Search for the cell housing the specified text and yield its [x, y] center coordinate. 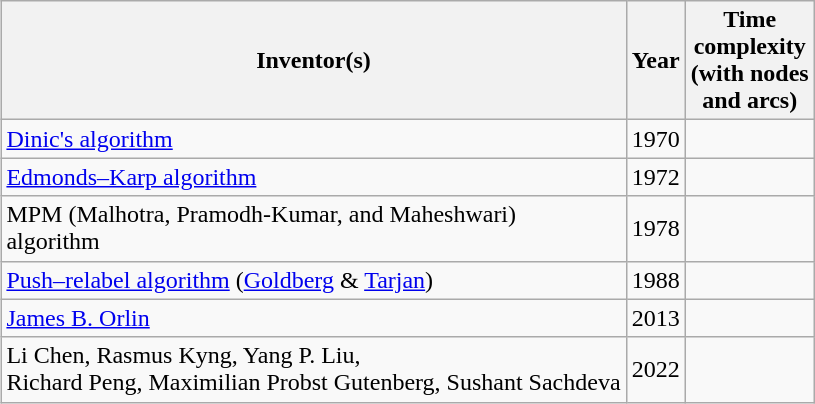
1972 [656, 177]
2022 [656, 370]
1978 [656, 228]
Timecomplexity(with nodesand arcs) [750, 60]
1970 [656, 139]
MPM (Malhotra, Pramodh-Kumar, and Maheshwari)algorithm [314, 228]
Year [656, 60]
1988 [656, 280]
Push–relabel algorithm (Goldberg & Tarjan) [314, 280]
Edmonds–Karp algorithm [314, 177]
James B. Orlin [314, 318]
2013 [656, 318]
Li Chen, Rasmus Kyng, Yang P. Liu,Richard Peng, Maximilian Probst Gutenberg, Sushant Sachdeva [314, 370]
Dinic's algorithm [314, 139]
Inventor(s) [314, 60]
